Pinpoint the cell where the given text exists, returning its [X, Y] midpoint coordinate. 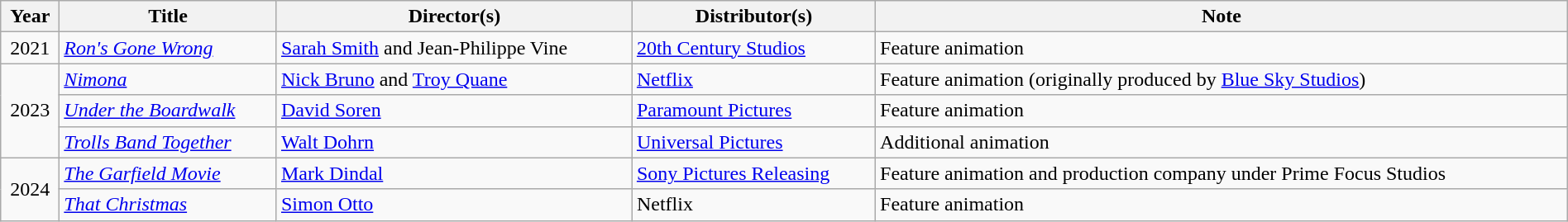
Feature animation and production company under Prime Focus Studios [1222, 173]
Feature animation (originally produced by Blue Sky Studios) [1222, 79]
Under the Boardwalk [169, 111]
2024 [30, 189]
Mark Dindal [454, 173]
Year [30, 17]
Additional animation [1222, 142]
20th Century Studios [753, 48]
Ron's Gone Wrong [169, 48]
Trolls Band Together [169, 142]
Note [1222, 17]
Nimona [169, 79]
The Garfield Movie [169, 173]
Sarah Smith and Jean-Philippe Vine [454, 48]
2021 [30, 48]
Universal Pictures [753, 142]
David Soren [454, 111]
Title [169, 17]
Nick Bruno and Troy Quane [454, 79]
Paramount Pictures [753, 111]
Sony Pictures Releasing [753, 173]
Walt Dohrn [454, 142]
Simon Otto [454, 205]
Director(s) [454, 17]
That Christmas [169, 205]
Distributor(s) [753, 17]
2023 [30, 111]
